From the cell containing the given text, extract its center point as [X, Y] coordinate. 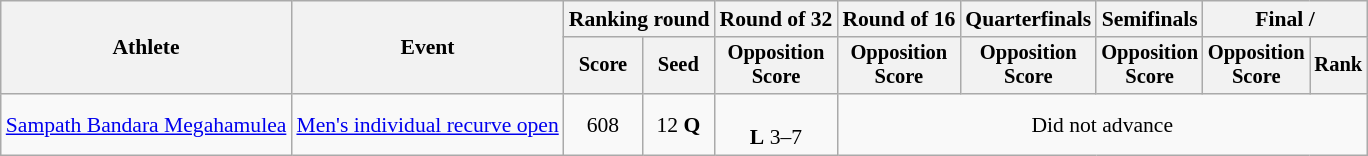
Quarterfinals [1028, 19]
Seed [678, 66]
Round of 16 [898, 19]
Semifinals [1150, 19]
Did not advance [1102, 124]
Score [603, 66]
608 [603, 124]
Rank [1339, 66]
L 3–7 [776, 124]
Round of 32 [776, 19]
12 Q [678, 124]
Ranking round [640, 19]
Event [427, 48]
Athlete [146, 48]
Sampath Bandara Megahamulea [146, 124]
Final / [1285, 19]
Men's individual recurve open [427, 124]
